Search for the cell housing the specified text and yield its (x, y) center coordinate. 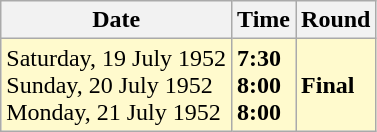
Round (336, 20)
7:308:008:00 (264, 85)
Saturday, 19 July 1952Sunday, 20 July 1952Monday, 21 July 1952 (116, 85)
Time (264, 20)
Final (336, 85)
Date (116, 20)
